Return the (x, y) coordinate for the center point of the cell that contains the specified text.  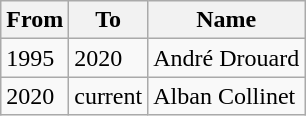
Name (226, 20)
André Drouard (226, 58)
Alban Collinet (226, 96)
current (108, 96)
From (35, 20)
To (108, 20)
1995 (35, 58)
